For the text-containing cell, return its midpoint in [X, Y] coordinate format. 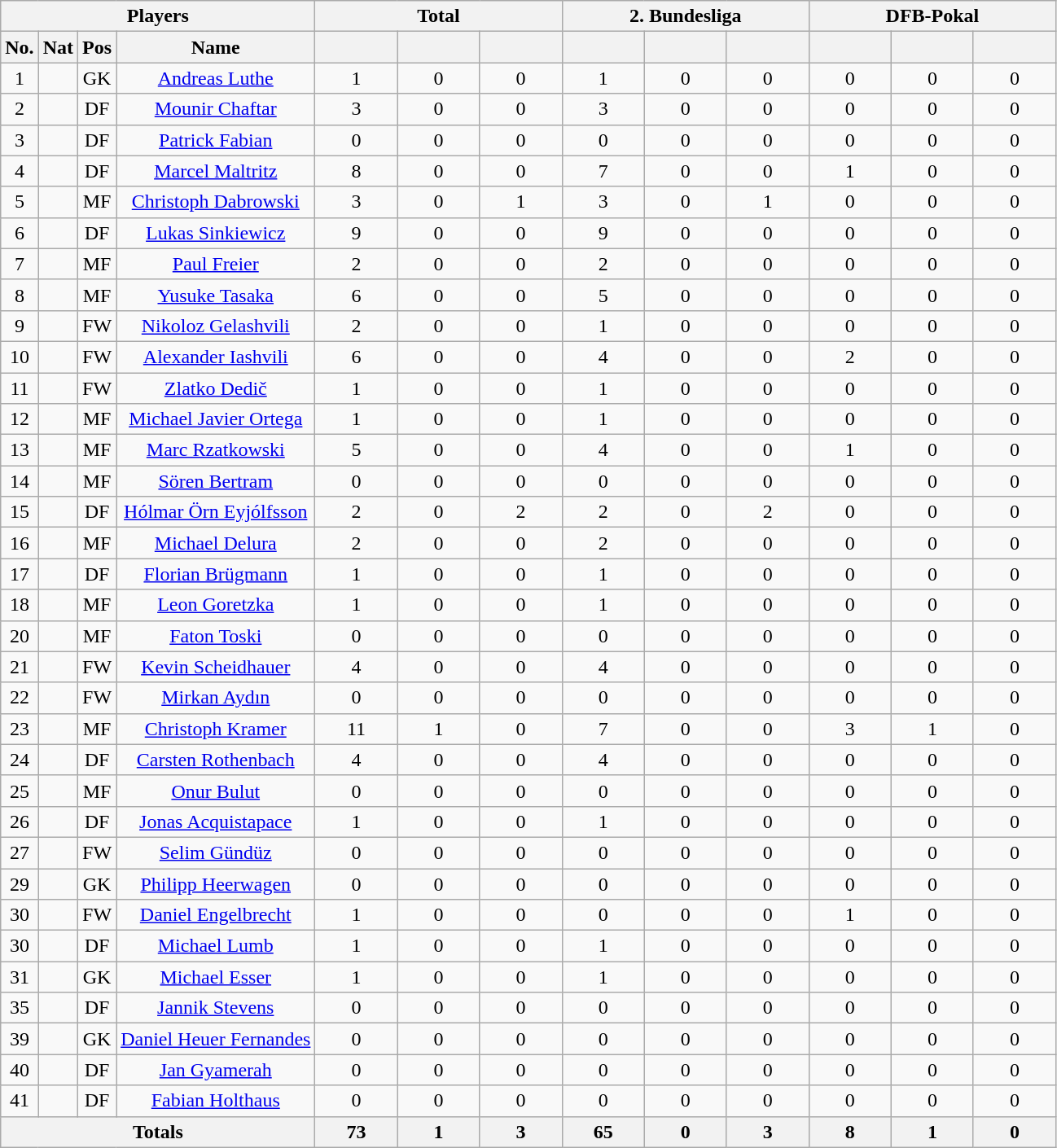
No. [20, 47]
24 [20, 760]
Nat [58, 47]
Mirkan Aydın [216, 698]
16 [20, 543]
22 [20, 698]
35 [20, 1008]
Pos [98, 47]
21 [20, 667]
Mounir Chaftar [216, 109]
Philipp Heerwagen [216, 883]
29 [20, 883]
Daniel Heuer Fernandes [216, 1039]
Total [438, 16]
Onur Bulut [216, 791]
26 [20, 822]
Jonas Acquistapace [216, 822]
10 [20, 357]
Nikoloz Gelashvili [216, 326]
13 [20, 450]
Jannik Stevens [216, 1008]
Christoph Kramer [216, 729]
Totals [158, 1132]
Christoph Dabrowski [216, 202]
Florian Brügmann [216, 574]
DFB-Pokal [932, 16]
Carsten Rothenbach [216, 760]
Sören Bertram [216, 481]
39 [20, 1039]
27 [20, 852]
Paul Freier [216, 264]
Alexander Iashvili [216, 357]
12 [20, 419]
2. Bundesliga [686, 16]
73 [357, 1132]
23 [20, 729]
14 [20, 481]
Lukas Sinkiewicz [216, 233]
Michael Esser [216, 977]
41 [20, 1101]
18 [20, 605]
Andreas Luthe [216, 78]
Name [216, 47]
Players [158, 16]
65 [603, 1132]
Zlatko Dedič [216, 388]
Marcel Maltritz [216, 171]
Selim Gündüz [216, 852]
Kevin Scheidhauer [216, 667]
20 [20, 636]
Faton Toski [216, 636]
Michael Delura [216, 543]
Leon Goretzka [216, 605]
Michael Javier Ortega [216, 419]
Fabian Holthaus [216, 1101]
40 [20, 1070]
Hólmar Örn Eyjólfsson [216, 512]
Jan Gyamerah [216, 1070]
31 [20, 977]
Daniel Engelbrecht [216, 915]
Yusuke Tasaka [216, 295]
Marc Rzatkowski [216, 450]
15 [20, 512]
25 [20, 791]
17 [20, 574]
Patrick Fabian [216, 140]
Michael Lumb [216, 946]
